Locate the cell with the specified text and output its [x, y] center coordinate. 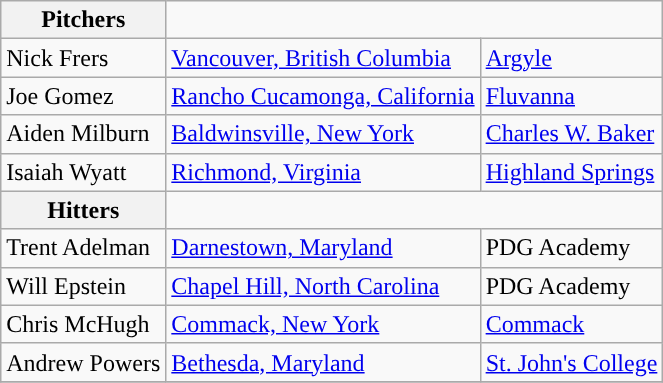
Trent Adelman [84, 248]
Fluvanna [572, 96]
Vancouver, British Columbia [323, 58]
Charles W. Baker [572, 134]
Bethesda, Maryland [323, 362]
Argyle [572, 58]
Chris McHugh [84, 324]
Richmond, Virginia [323, 172]
Nick Frers [84, 58]
Pitchers [84, 20]
Hitters [84, 210]
Aiden Milburn [84, 134]
Chapel Hill, North Carolina [323, 286]
Baldwinsville, New York [323, 134]
Rancho Cucamonga, California [323, 96]
Commack, New York [323, 324]
St. John's College [572, 362]
Will Epstein [84, 286]
Commack [572, 324]
Andrew Powers [84, 362]
Highland Springs [572, 172]
Joe Gomez [84, 96]
Isaiah Wyatt [84, 172]
Darnestown, Maryland [323, 248]
